Scan for the cell matching the given text and deliver its [x, y] coordinate at center. 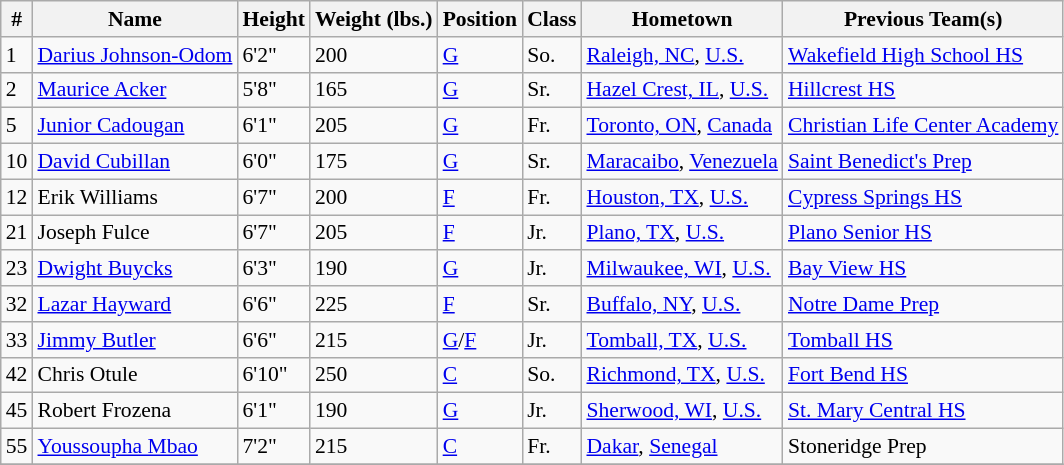
Robert Frozena [134, 411]
St. Mary Central HS [923, 411]
1 [17, 55]
Darius Johnson-Odom [134, 55]
12 [17, 197]
5'8" [273, 90]
42 [17, 375]
Plano, TX, U.S. [682, 233]
Sherwood, WI, U.S. [682, 411]
Hometown [682, 19]
6'0" [273, 162]
Previous Team(s) [923, 19]
David Cubillan [134, 162]
Houston, TX, U.S. [682, 197]
Tomball HS [923, 340]
33 [17, 340]
G/F [480, 340]
Junior Cadougan [134, 126]
6'2" [273, 55]
Cypress Springs HS [923, 197]
23 [17, 269]
Christian Life Center Academy [923, 126]
21 [17, 233]
Jimmy Butler [134, 340]
Milwaukee, WI, U.S. [682, 269]
45 [17, 411]
Class [552, 19]
Wakefield High School HS [923, 55]
Position [480, 19]
Hazel Crest, IL, U.S. [682, 90]
# [17, 19]
Buffalo, NY, U.S. [682, 304]
32 [17, 304]
Weight (lbs.) [374, 19]
250 [374, 375]
Tomball, TX, U.S. [682, 340]
Stoneridge Prep [923, 447]
Dakar, Senegal [682, 447]
Name [134, 19]
Maurice Acker [134, 90]
Maracaibo, Venezuela [682, 162]
175 [374, 162]
Erik Williams [134, 197]
Dwight Buycks [134, 269]
Fort Bend HS [923, 375]
10 [17, 162]
6'10" [273, 375]
Hillcrest HS [923, 90]
165 [374, 90]
Height [273, 19]
5 [17, 126]
55 [17, 447]
Youssoupha Mbao [134, 447]
Saint Benedict's Prep [923, 162]
Chris Otule [134, 375]
Toronto, ON, Canada [682, 126]
Plano Senior HS [923, 233]
Raleigh, NC, U.S. [682, 55]
Lazar Hayward [134, 304]
Notre Dame Prep [923, 304]
Richmond, TX, U.S. [682, 375]
Bay View HS [923, 269]
7'2" [273, 447]
225 [374, 304]
Joseph Fulce [134, 233]
6'3" [273, 269]
2 [17, 90]
